Output the (x, y) coordinate of the center of the cell containing the given text.  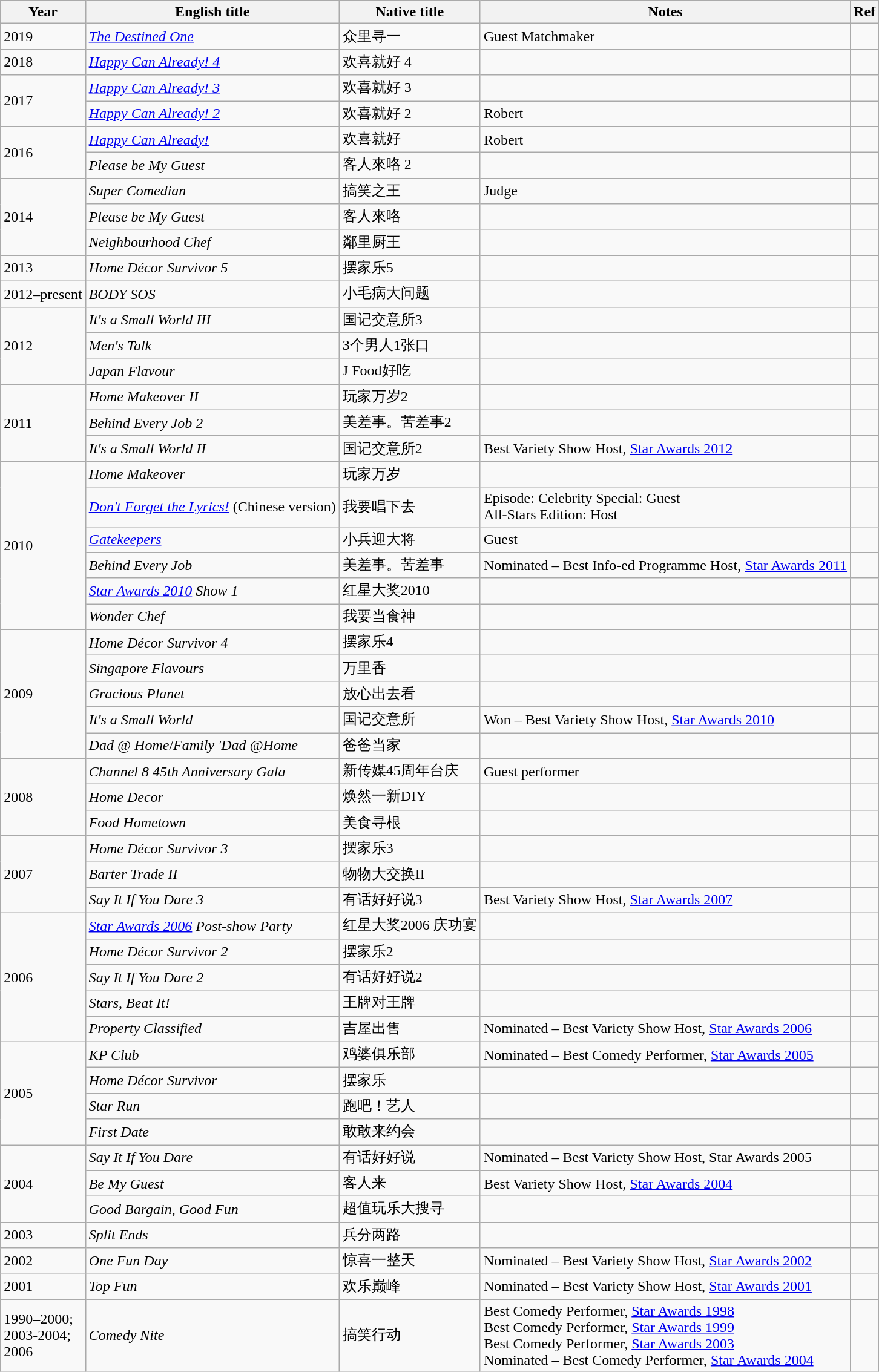
Say It If You Dare 3 (212, 901)
Nominated – Best Variety Show Host, Star Awards 2002 (665, 1261)
2012–present (43, 294)
2016 (43, 153)
2008 (43, 797)
美食寻根 (409, 823)
放心出去看 (409, 694)
小兵迎大将 (409, 540)
国记交意所3 (409, 320)
王牌对王牌 (409, 1003)
Gracious Planet (212, 694)
Nominated – Best Info-ed Programme Host, Star Awards 2011 (665, 565)
Star Run (212, 1106)
Good Bargain, Good Fun (212, 1209)
Don't Forget the Lyrics! (Chinese version) (212, 507)
客人来 (409, 1184)
吉屋出售 (409, 1029)
2014 (43, 217)
Best Variety Show Host, Star Awards 2012 (665, 449)
跑吧！艺人 (409, 1106)
兵分两路 (409, 1235)
It's a Small World III (212, 320)
Home Decor (212, 798)
Be My Guest (212, 1184)
有话好好说3 (409, 901)
Neighbourhood Chef (212, 242)
Japan Flavour (212, 372)
Nominated – Best Variety Show Host, Star Awards 2006 (665, 1029)
摆家乐 (409, 1081)
KP Club (212, 1054)
搞笑行动 (409, 1335)
2009 (43, 694)
Top Fun (212, 1287)
2017 (43, 100)
Happy Can Already! (212, 139)
惊喜一整天 (409, 1261)
欢乐巅峰 (409, 1287)
Notes (665, 12)
摆家乐4 (409, 643)
English title (212, 12)
Men's Talk (212, 346)
有话好好说2 (409, 978)
Home Décor Survivor 5 (212, 269)
Ref (864, 12)
J Food好吃 (409, 372)
Best Variety Show Host, Star Awards 2007 (665, 901)
Home Décor Survivor 3 (212, 848)
Won – Best Variety Show Host, Star Awards 2010 (665, 720)
2004 (43, 1184)
Behind Every Job (212, 565)
我要唱下去 (409, 507)
2002 (43, 1261)
Home Décor Survivor 2 (212, 951)
BODY SOS (212, 294)
Star Awards 2006 Post-show Party (212, 926)
Native title (409, 12)
It's a Small World II (212, 449)
Episode: Celebrity Special: GuestAll-Stars Edition: Host (665, 507)
3个男人1张口 (409, 346)
2001 (43, 1287)
Year (43, 12)
客人來咯 (409, 217)
欢喜就好 (409, 139)
Judge (665, 191)
小毛病大问题 (409, 294)
Dad @ Home/Family 'Dad @Home (212, 746)
众里寻一 (409, 36)
我要当食神 (409, 617)
Say It If You Dare 2 (212, 978)
Nominated – Best Comedy Performer, Star Awards 2005 (665, 1054)
搞笑之王 (409, 191)
Home Makeover (212, 474)
Nominated – Best Variety Show Host, Star Awards 2005 (665, 1158)
Guest Matchmaker (665, 36)
Nominated – Best Variety Show Host, Star Awards 2001 (665, 1287)
超值玩乐大搜寻 (409, 1209)
鄰里厨王 (409, 242)
2019 (43, 36)
2005 (43, 1093)
红星大奖2010 (409, 591)
摆家乐2 (409, 951)
物物大交换II (409, 874)
摆家乐3 (409, 848)
2011 (43, 423)
国记交意所 (409, 720)
Home Makeover II (212, 397)
Channel 8 45th Anniversary Gala (212, 771)
It's a Small World (212, 720)
客人來咯 2 (409, 166)
2007 (43, 875)
Happy Can Already! 3 (212, 88)
Split Ends (212, 1235)
敢敢来约会 (409, 1132)
红星大奖2006 庆功宴 (409, 926)
Stars, Beat It! (212, 1003)
Best Variety Show Host, Star Awards 2004 (665, 1184)
Home Décor Survivor 4 (212, 643)
Behind Every Job 2 (212, 422)
2013 (43, 269)
Comedy Nite (212, 1335)
1990–2000;2003-2004;2006 (43, 1335)
新传媒45周年台庆 (409, 771)
First Date (212, 1132)
Say It If You Dare (212, 1158)
Wonder Chef (212, 617)
Property Classified (212, 1029)
2018 (43, 62)
Happy Can Already! 4 (212, 62)
玩家万岁 (409, 474)
美差事。苦差事 (409, 565)
2012 (43, 346)
2010 (43, 545)
Singapore Flavours (212, 668)
欢喜就好 3 (409, 88)
The Destined One (212, 36)
有话好好说 (409, 1158)
摆家乐5 (409, 269)
Gatekeepers (212, 540)
焕然一新DIY (409, 798)
2006 (43, 977)
Food Hometown (212, 823)
爸爸当家 (409, 746)
万里香 (409, 668)
国记交意所2 (409, 449)
Guest (665, 540)
欢喜就好 4 (409, 62)
2003 (43, 1235)
Star Awards 2010 Show 1 (212, 591)
Home Décor Survivor (212, 1081)
Super Comedian (212, 191)
Barter Trade II (212, 874)
Guest performer (665, 771)
玩家万岁2 (409, 397)
美差事。苦差事2 (409, 422)
欢喜就好 2 (409, 114)
One Fun Day (212, 1261)
鸡婆俱乐部 (409, 1054)
Happy Can Already! 2 (212, 114)
